Determine the [x, y] coordinate at the center of the cell enclosing the given text.  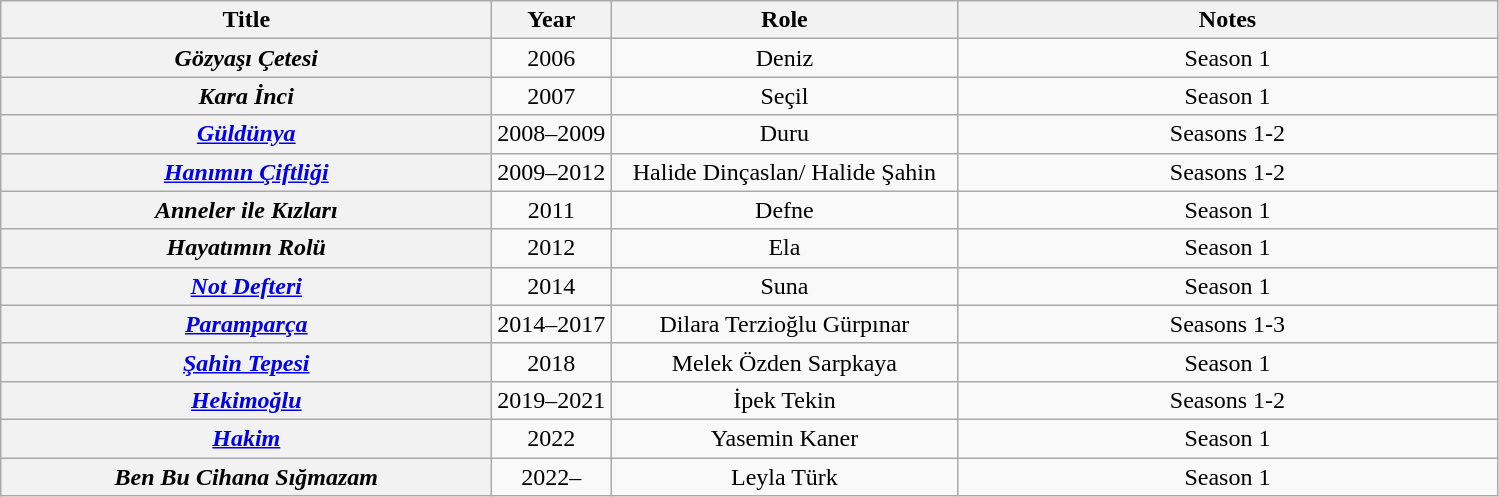
Duru [784, 134]
Ela [784, 248]
Hakim [246, 438]
Not Defteri [246, 286]
2008–2009 [552, 134]
Güldünya [246, 134]
2022– [552, 477]
Notes [1228, 20]
Seasons 1-3 [1228, 324]
2012 [552, 248]
Title [246, 20]
Role [784, 20]
Gözyaşı Çetesi [246, 58]
Defne [784, 210]
Paramparça [246, 324]
Melek Özden Sarpkaya [784, 362]
Şahin Tepesi [246, 362]
Anneler ile Kızları [246, 210]
2011 [552, 210]
2014 [552, 286]
2022 [552, 438]
Kara İnci [246, 96]
Halide Dinçaslan/ Halide Şahin [784, 172]
Hayatımın Rolü [246, 248]
Dilara Terzioğlu Gürpınar [784, 324]
Hekimoğlu [246, 400]
Leyla Türk [784, 477]
2014–2017 [552, 324]
Deniz [784, 58]
Suna [784, 286]
2007 [552, 96]
Year [552, 20]
Ben Bu Cihana Sığmazam [246, 477]
2018 [552, 362]
Seçil [784, 96]
Hanımın Çiftliği [246, 172]
Yasemin Kaner [784, 438]
2019–2021 [552, 400]
2009–2012 [552, 172]
2006 [552, 58]
İpek Tekin [784, 400]
